Output the [x, y] coordinate of the center of the cell containing the given text.  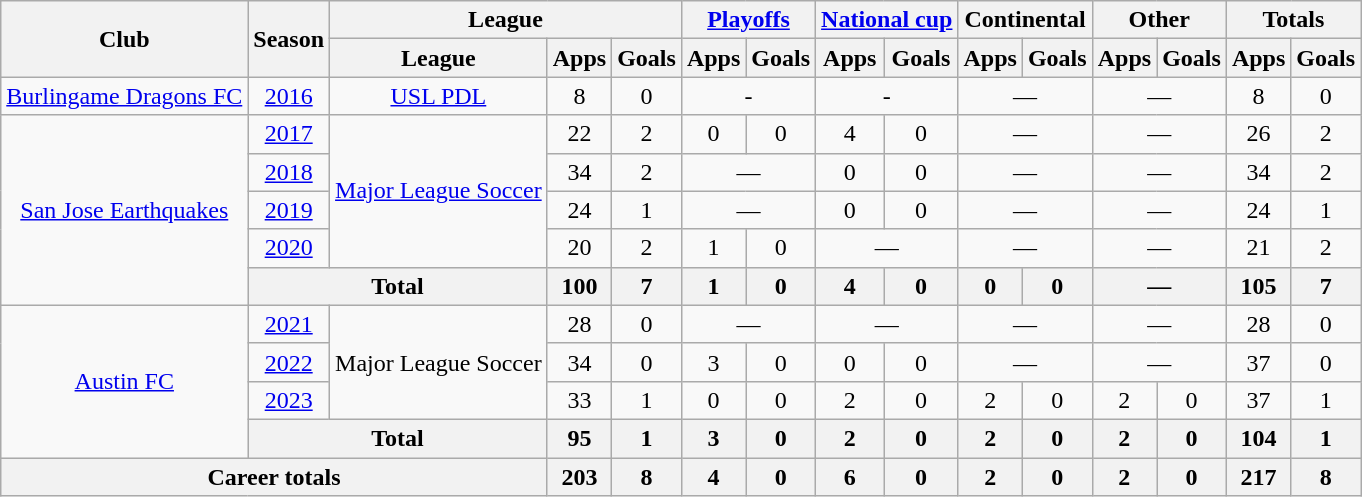
Austin FC [124, 381]
Career totals [274, 477]
22 [579, 134]
104 [1258, 438]
Club [124, 39]
Playoffs [748, 20]
21 [1258, 248]
2016 [289, 96]
6 [850, 477]
33 [579, 400]
26 [1258, 134]
2021 [289, 324]
2017 [289, 134]
2019 [289, 210]
Burlingame Dragons FC [124, 96]
100 [579, 286]
2020 [289, 248]
Other [1159, 20]
2022 [289, 362]
USL PDL [439, 96]
2023 [289, 400]
San Jose Earthquakes [124, 210]
Continental [1025, 20]
217 [1258, 477]
Season [289, 39]
Totals [1293, 20]
105 [1258, 286]
95 [579, 438]
National cup [887, 20]
20 [579, 248]
2018 [289, 172]
203 [579, 477]
